From the cell containing the given text, extract its center point as (x, y) coordinate. 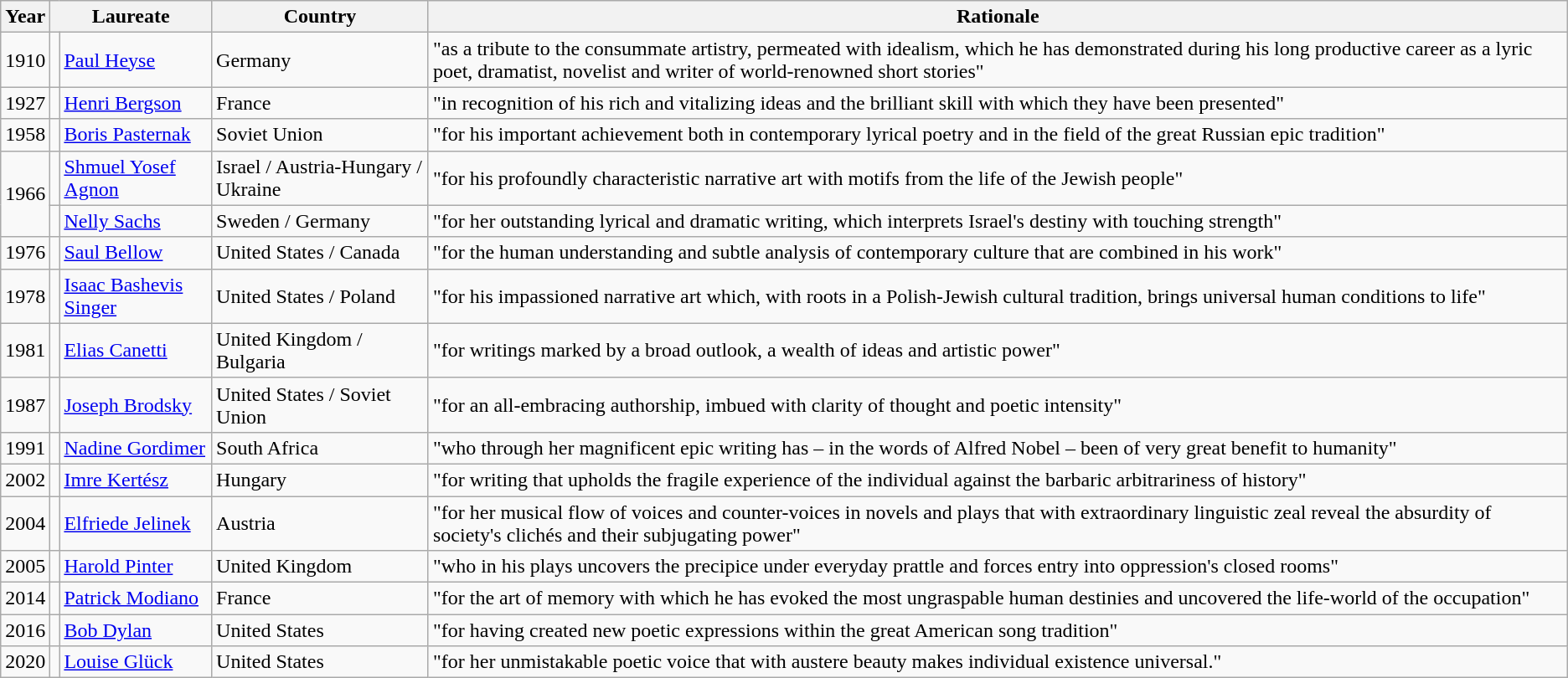
Austria (320, 522)
1910 (25, 60)
Louise Glück (136, 662)
"for his impassioned narrative art which, with roots in a Polish-Jewish cultural tradition, brings universal human conditions to life" (998, 296)
"for her unmistakable poetic voice that with austere beauty makes individual existence universal." (998, 662)
1976 (25, 253)
Elias Canetti (136, 350)
South Africa (320, 448)
Shmuel Yosef Agnon (136, 177)
United States / Soviet Union (320, 405)
1927 (25, 103)
2014 (25, 598)
2020 (25, 662)
Harold Pinter (136, 567)
"for the human understanding and subtle analysis of contemporary culture that are combined in his work" (998, 253)
"who in his plays uncovers the precipice under everyday prattle and forces entry into oppression's closed rooms" (998, 567)
Hungary (320, 480)
"for writings marked by a broad outlook, a wealth of ideas and artistic power" (998, 350)
United Kingdom (320, 567)
2005 (25, 567)
"who through her magnificent epic writing has – in the words of Alfred Nobel – been of very great benefit to humanity" (998, 448)
"for his profoundly characteristic narrative art with motifs from the life of the Jewish people" (998, 177)
"for her outstanding lyrical and dramatic writing, which interprets Israel's destiny with touching strength" (998, 221)
Nadine Gordimer (136, 448)
United Kingdom / Bulgaria (320, 350)
Isaac Bashevis Singer (136, 296)
Year (25, 17)
United States / Poland (320, 296)
2016 (25, 630)
"for having created new poetic expressions within the great American song tradition" (998, 630)
Bob Dylan (136, 630)
Imre Kertész (136, 480)
Rationale (998, 17)
Saul Bellow (136, 253)
2002 (25, 480)
Country (320, 17)
Patrick Modiano (136, 598)
Germany (320, 60)
Israel / Austria-Hungary / Ukraine (320, 177)
Soviet Union (320, 135)
Elfriede Jelinek (136, 522)
Paul Heyse (136, 60)
Henri Bergson (136, 103)
"for an all-embracing authorship, imbued with clarity of thought and poetic intensity" (998, 405)
"for writing that upholds the fragile experience of the individual against the barbaric arbitrariness of history" (998, 480)
Nelly Sachs (136, 221)
"in recognition of his rich and vitalizing ideas and the brilliant skill with which they have been presented" (998, 103)
Sweden / Germany (320, 221)
"for his important achievement both in contemporary lyrical poetry and in the field of the great Russian epic tradition" (998, 135)
1987 (25, 405)
2004 (25, 522)
1981 (25, 350)
Laureate (131, 17)
"for the art of memory with which he has evoked the most ungraspable human destinies and uncovered the life-world of the occupation" (998, 598)
1978 (25, 296)
Joseph Brodsky (136, 405)
United States / Canada (320, 253)
1958 (25, 135)
1966 (25, 194)
1991 (25, 448)
Boris Pasternak (136, 135)
